Capture the cell that displays the provided text and extract its [X, Y] central coordinate. 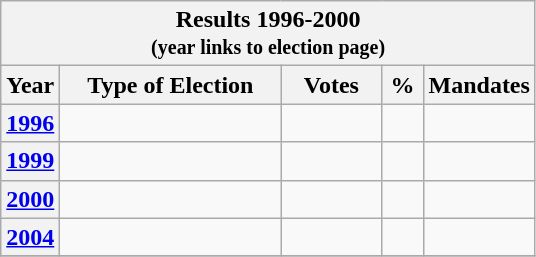
% [402, 85]
2004 [30, 237]
1999 [30, 161]
Type of Election [170, 85]
Mandates [479, 85]
Year [30, 85]
2000 [30, 199]
Results 1996-2000(year links to election page) [268, 34]
Votes [332, 85]
1996 [30, 123]
